Pinpoint the cell where the given text exists, returning its [x, y] midpoint coordinate. 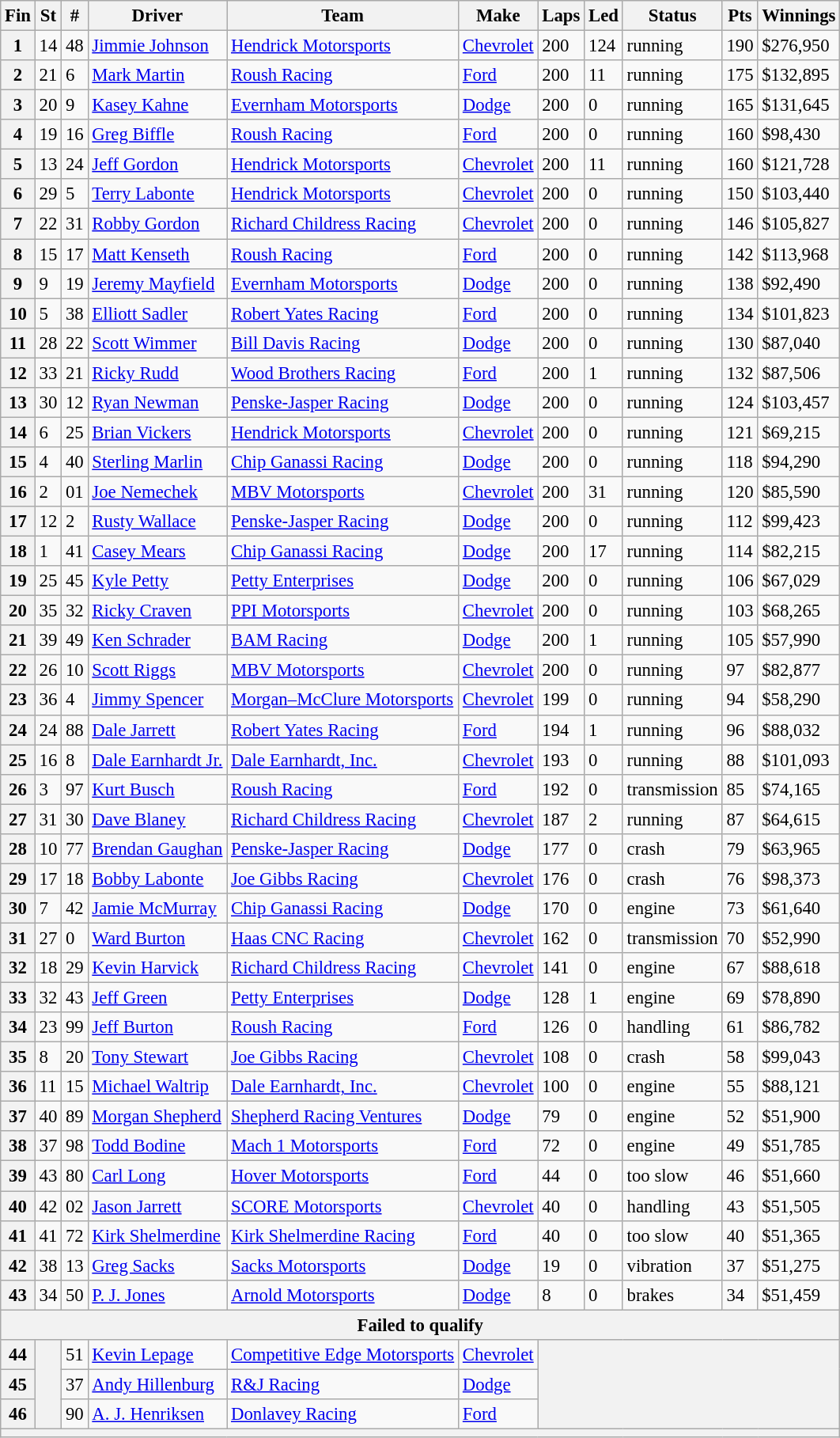
90 [74, 1414]
PPI Motorsports [343, 611]
106 [740, 581]
$51,505 [799, 1206]
128 [562, 998]
Elliott Sadler [157, 313]
Jeff Green [157, 998]
$103,457 [799, 403]
94 [740, 700]
SCORE Motorsports [343, 1206]
76 [740, 878]
177 [562, 849]
Make [498, 16]
$69,215 [799, 432]
Ward Burton [157, 938]
$105,827 [799, 224]
89 [74, 1117]
Terry Labonte [157, 194]
01 [74, 491]
Carl Long [157, 1176]
Dale Earnhardt Jr. [157, 760]
87 [740, 819]
170 [562, 909]
Greg Sacks [157, 1265]
Tony Stewart [157, 1057]
$132,895 [799, 75]
$113,968 [799, 254]
$57,990 [799, 640]
138 [740, 283]
$51,660 [799, 1176]
118 [740, 462]
103 [740, 611]
162 [562, 938]
$86,782 [799, 1027]
130 [740, 343]
Morgan Shepherd [157, 1117]
$51,900 [799, 1117]
Driver [157, 16]
R&J Racing [343, 1384]
Ryan Newman [157, 403]
73 [740, 909]
$87,040 [799, 343]
Jeff Burton [157, 1027]
Kirk Shelmerdine [157, 1235]
Jimmie Johnson [157, 46]
Brendan Gaughan [157, 849]
146 [740, 224]
Kirk Shelmerdine Racing [343, 1235]
Dale Jarrett [157, 730]
105 [740, 640]
Haas CNC Racing [343, 938]
Ricky Rudd [157, 373]
$99,043 [799, 1057]
$131,645 [799, 105]
175 [740, 75]
Jeremy Mayfield [157, 283]
48 [74, 46]
$82,215 [799, 552]
$92,490 [799, 283]
Dave Blaney [157, 819]
$82,877 [799, 670]
$88,618 [799, 968]
$74,165 [799, 789]
$63,965 [799, 849]
120 [740, 491]
$67,029 [799, 581]
165 [740, 105]
Kyle Petty [157, 581]
$276,950 [799, 46]
$103,440 [799, 194]
Bobby Labonte [157, 878]
121 [740, 432]
190 [740, 46]
Hover Motorsports [343, 1176]
$52,990 [799, 938]
$78,890 [799, 998]
67 [740, 968]
Jason Jarrett [157, 1206]
Kurt Busch [157, 789]
126 [562, 1027]
52 [740, 1117]
Pts [740, 16]
$101,823 [799, 313]
Matt Kenseth [157, 254]
$68,265 [799, 611]
Failed to qualify [421, 1325]
77 [74, 849]
Status [672, 16]
96 [740, 730]
brakes [672, 1295]
02 [74, 1206]
Ken Schrader [157, 640]
Mach 1 Motorsports [343, 1147]
98 [74, 1147]
Ricky Craven [157, 611]
176 [562, 878]
112 [740, 522]
Greg Biffle [157, 135]
Robby Gordon [157, 224]
$85,590 [799, 491]
$94,290 [799, 462]
Jamie McMurray [157, 909]
$88,121 [799, 1087]
80 [74, 1176]
Wood Brothers Racing [343, 373]
Team [343, 16]
$64,615 [799, 819]
132 [740, 373]
Casey Mears [157, 552]
100 [562, 1087]
$101,093 [799, 760]
$88,032 [799, 730]
Jimmy Spencer [157, 700]
$51,365 [799, 1235]
$121,728 [799, 165]
$51,275 [799, 1265]
58 [740, 1057]
192 [562, 789]
51 [74, 1355]
114 [740, 552]
A. J. Henriksen [157, 1414]
Donlavey Racing [343, 1414]
P. J. Jones [157, 1295]
$87,506 [799, 373]
70 [740, 938]
Sacks Motorsports [343, 1265]
193 [562, 760]
108 [562, 1057]
Sterling Marlin [157, 462]
69 [740, 998]
194 [562, 730]
141 [562, 968]
Brian Vickers [157, 432]
Laps [562, 16]
Scott Wimmer [157, 343]
Rusty Wallace [157, 522]
$51,785 [799, 1147]
55 [740, 1087]
Michael Waltrip [157, 1087]
$98,430 [799, 135]
$51,459 [799, 1295]
Joe Nemechek [157, 491]
Todd Bodine [157, 1147]
Morgan–McClure Motorsports [343, 700]
Kevin Harvick [157, 968]
199 [562, 700]
150 [740, 194]
Andy Hillenburg [157, 1384]
134 [740, 313]
Scott Riggs [157, 670]
Kasey Kahne [157, 105]
Bill Davis Racing [343, 343]
Jeff Gordon [157, 165]
$99,423 [799, 522]
Arnold Motorsports [343, 1295]
142 [740, 254]
Winnings [799, 16]
Led [604, 16]
$58,290 [799, 700]
61 [740, 1027]
Kevin Lepage [157, 1355]
Competitive Edge Motorsports [343, 1355]
Shepherd Racing Ventures [343, 1117]
$61,640 [799, 909]
vibration [672, 1265]
85 [740, 789]
BAM Racing [343, 640]
# [74, 16]
99 [74, 1027]
50 [74, 1295]
Fin [18, 16]
187 [562, 819]
$98,373 [799, 878]
St [47, 16]
Mark Martin [157, 75]
